Capture the cell that displays the provided text and extract its (X, Y) central coordinate. 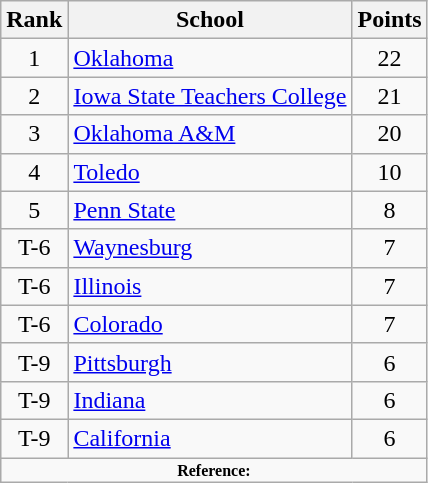
Iowa State Teachers College (210, 96)
Oklahoma A&M (210, 134)
20 (390, 134)
4 (34, 172)
5 (34, 210)
10 (390, 172)
Pittsburgh (210, 362)
Indiana (210, 400)
School (210, 20)
Reference: (214, 470)
Oklahoma (210, 58)
Points (390, 20)
22 (390, 58)
21 (390, 96)
Illinois (210, 286)
Toledo (210, 172)
3 (34, 134)
1 (34, 58)
California (210, 438)
Waynesburg (210, 248)
Rank (34, 20)
8 (390, 210)
2 (34, 96)
Colorado (210, 324)
Penn State (210, 210)
